Output the (X, Y) coordinate of the center of the cell containing the given text.  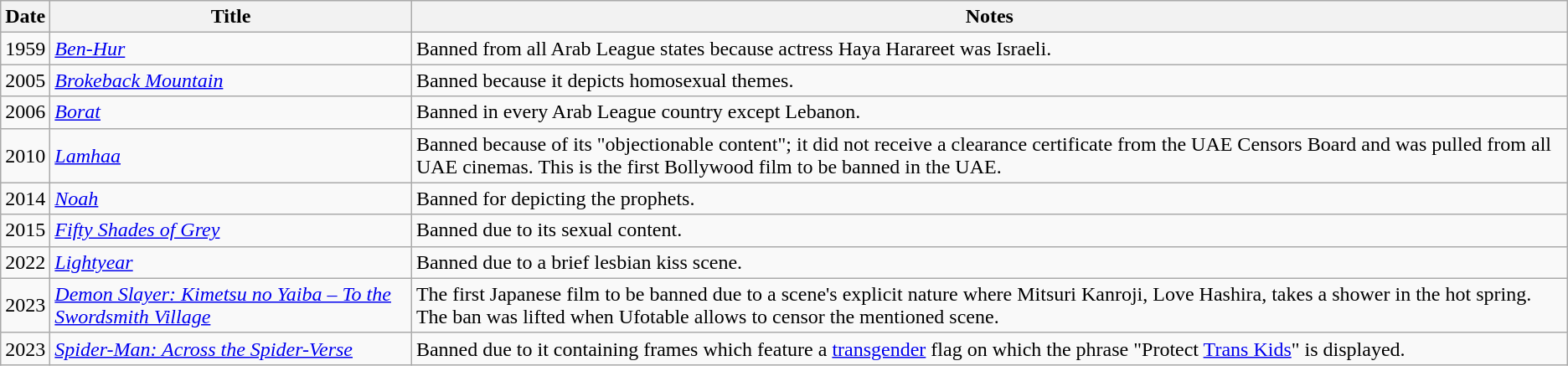
2010 (25, 156)
1959 (25, 49)
2006 (25, 112)
Date (25, 17)
Title (231, 17)
Ben-Hur (231, 49)
Brokeback Mountain (231, 80)
2005 (25, 80)
Fifty Shades of Grey (231, 230)
Banned due to it containing frames which feature a transgender flag on which the phrase "Protect Trans Kids" is displayed. (989, 348)
Lightyear (231, 262)
Banned from all Arab League states because actress Haya Harareet was Israeli. (989, 49)
Banned in every Arab League country except Lebanon. (989, 112)
Spider-Man: Across the Spider-Verse (231, 348)
Demon Slayer: Kimetsu no Yaiba – To the Swordsmith Village (231, 305)
Notes (989, 17)
Banned due to a brief lesbian kiss scene. (989, 262)
Borat (231, 112)
Noah (231, 198)
2015 (25, 230)
Banned because it depicts homosexual themes. (989, 80)
Banned due to its sexual content. (989, 230)
Banned for depicting the prophets. (989, 198)
Lamhaa (231, 156)
2022 (25, 262)
2014 (25, 198)
